From the cell containing the given text, extract its center point as [X, Y] coordinate. 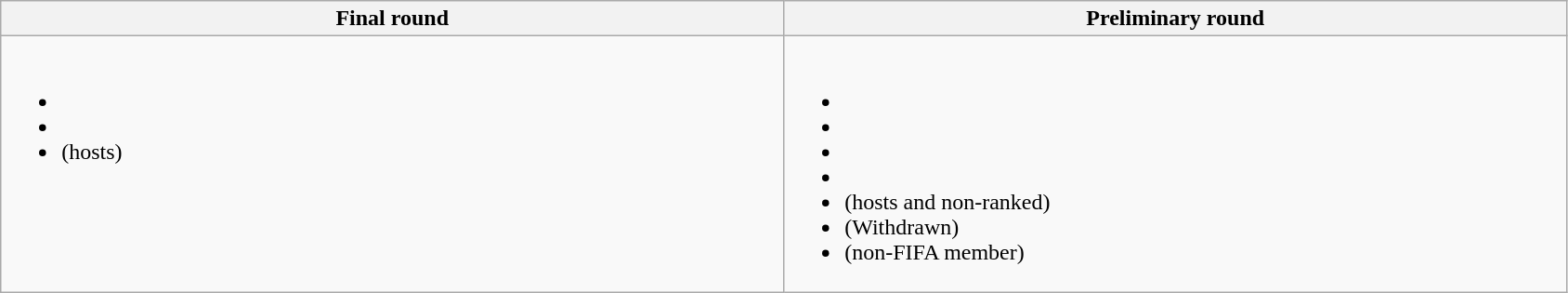
(hosts and non-ranked) (Withdrawn) (non-FIFA member) [1176, 164]
Preliminary round [1176, 19]
Final round [392, 19]
(hosts) [392, 164]
